For the text-containing cell, return its midpoint in (X, Y) coordinate format. 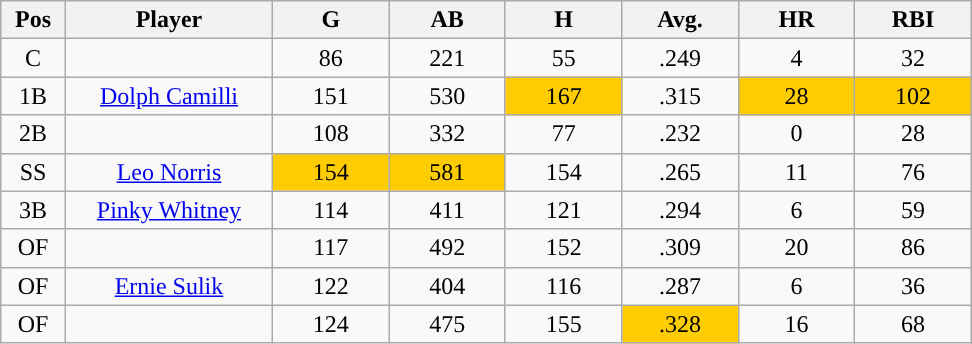
108 (330, 134)
0 (796, 134)
.309 (680, 248)
59 (914, 210)
RBI (914, 20)
55 (563, 58)
411 (447, 210)
36 (914, 286)
116 (563, 286)
492 (447, 248)
Ernie Sulik (168, 286)
68 (914, 324)
.287 (680, 286)
3B (34, 210)
Leo Norris (168, 172)
117 (330, 248)
77 (563, 134)
114 (330, 210)
11 (796, 172)
2B (34, 134)
H (563, 20)
4 (796, 58)
SS (34, 172)
AB (447, 20)
HR (796, 20)
.249 (680, 58)
404 (447, 286)
Player (168, 20)
152 (563, 248)
Pinky Whitney (168, 210)
530 (447, 96)
Dolph Camilli (168, 96)
.328 (680, 324)
.265 (680, 172)
124 (330, 324)
C (34, 58)
475 (447, 324)
16 (796, 324)
76 (914, 172)
102 (914, 96)
122 (330, 286)
Pos (34, 20)
.315 (680, 96)
G (330, 20)
Avg. (680, 20)
155 (563, 324)
20 (796, 248)
.294 (680, 210)
.232 (680, 134)
581 (447, 172)
167 (563, 96)
32 (914, 58)
332 (447, 134)
1B (34, 96)
151 (330, 96)
121 (563, 210)
221 (447, 58)
